Identify which cell holds the provided text, then report its (x, y) central coordinate. 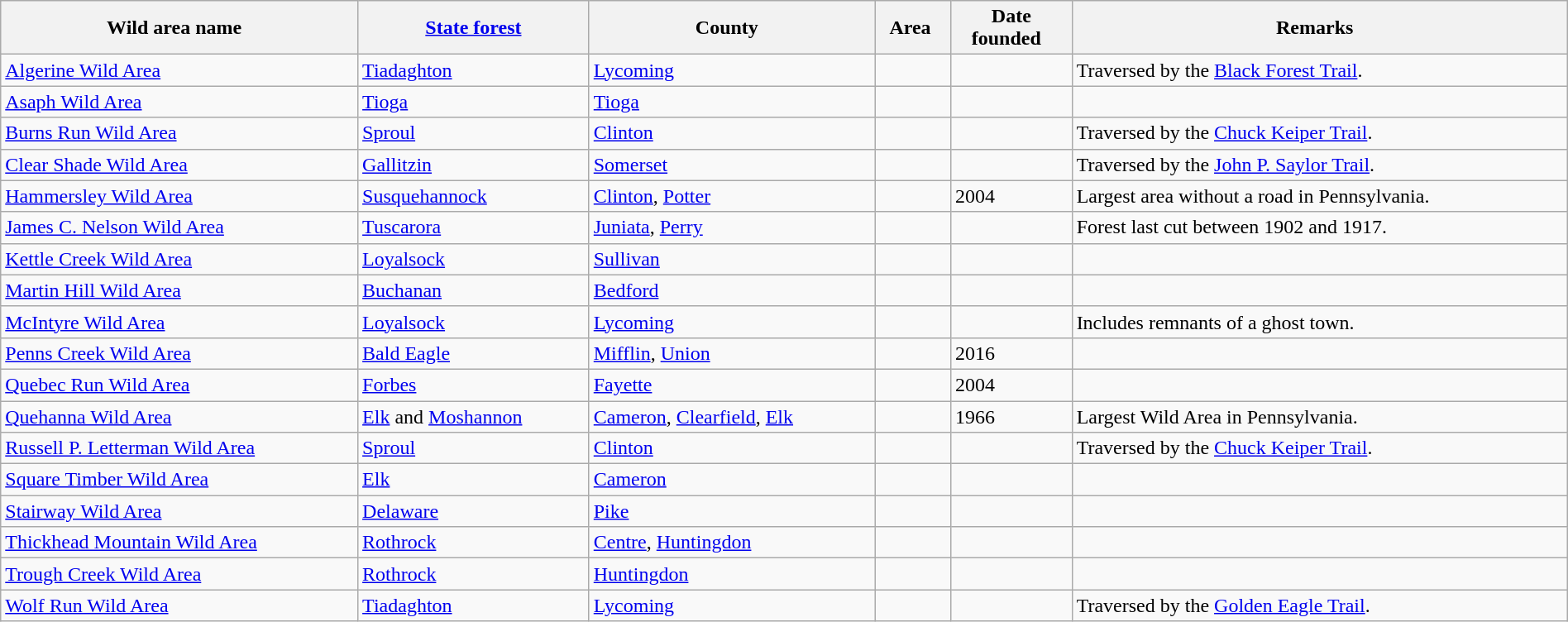
McIntyre Wild Area (179, 322)
Bald Eagle (474, 353)
Traversed by the Black Forest Trail. (1320, 70)
Centre, Huntingdon (731, 543)
Stairway Wild Area (179, 511)
Buchanan (474, 290)
Remarks (1320, 28)
Bedford (731, 290)
Traversed by the Golden Eagle Trail. (1320, 605)
State forest (474, 28)
County (731, 28)
Somerset (731, 165)
Trough Creek Wild Area (179, 574)
Forbes (474, 385)
Thickhead Mountain Wild Area (179, 543)
Forest last cut between 1902 and 1917. (1320, 227)
Largest area without a road in Pennsylvania. (1320, 196)
Hammersley Wild Area (179, 196)
Clinton, Potter (731, 196)
Martin Hill Wild Area (179, 290)
Mifflin, Union (731, 353)
Wolf Run Wild Area (179, 605)
Asaph Wild Area (179, 102)
Elk and Moshannon (474, 416)
Date founded (1012, 28)
Burns Run Wild Area (179, 133)
Delaware (474, 511)
Elk (474, 480)
Area (913, 28)
Includes remnants of a ghost town. (1320, 322)
Fayette (731, 385)
1966 (1012, 416)
Juniata, Perry (731, 227)
Cameron (731, 480)
Huntingdon (731, 574)
Gallitzin (474, 165)
2016 (1012, 353)
Traversed by the John P. Saylor Trail. (1320, 165)
Penns Creek Wild Area (179, 353)
Quehanna Wild Area (179, 416)
James C. Nelson Wild Area (179, 227)
Algerine Wild Area (179, 70)
Square Timber Wild Area (179, 480)
Sullivan (731, 259)
Clear Shade Wild Area (179, 165)
Cameron, Clearfield, Elk (731, 416)
Largest Wild Area in Pennsylvania. (1320, 416)
Russell P. Letterman Wild Area (179, 448)
Tuscarora (474, 227)
Kettle Creek Wild Area (179, 259)
Quebec Run Wild Area (179, 385)
Pike (731, 511)
Wild area name (179, 28)
Susquehannock (474, 196)
